Provide the (X, Y) coordinate of the cell's center where the given text is located.  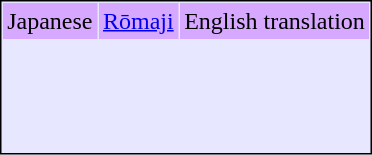
Japanese (50, 21)
English translation (275, 21)
Rōmaji (138, 21)
